Scan for the cell matching the given text and deliver its (x, y) coordinate at center. 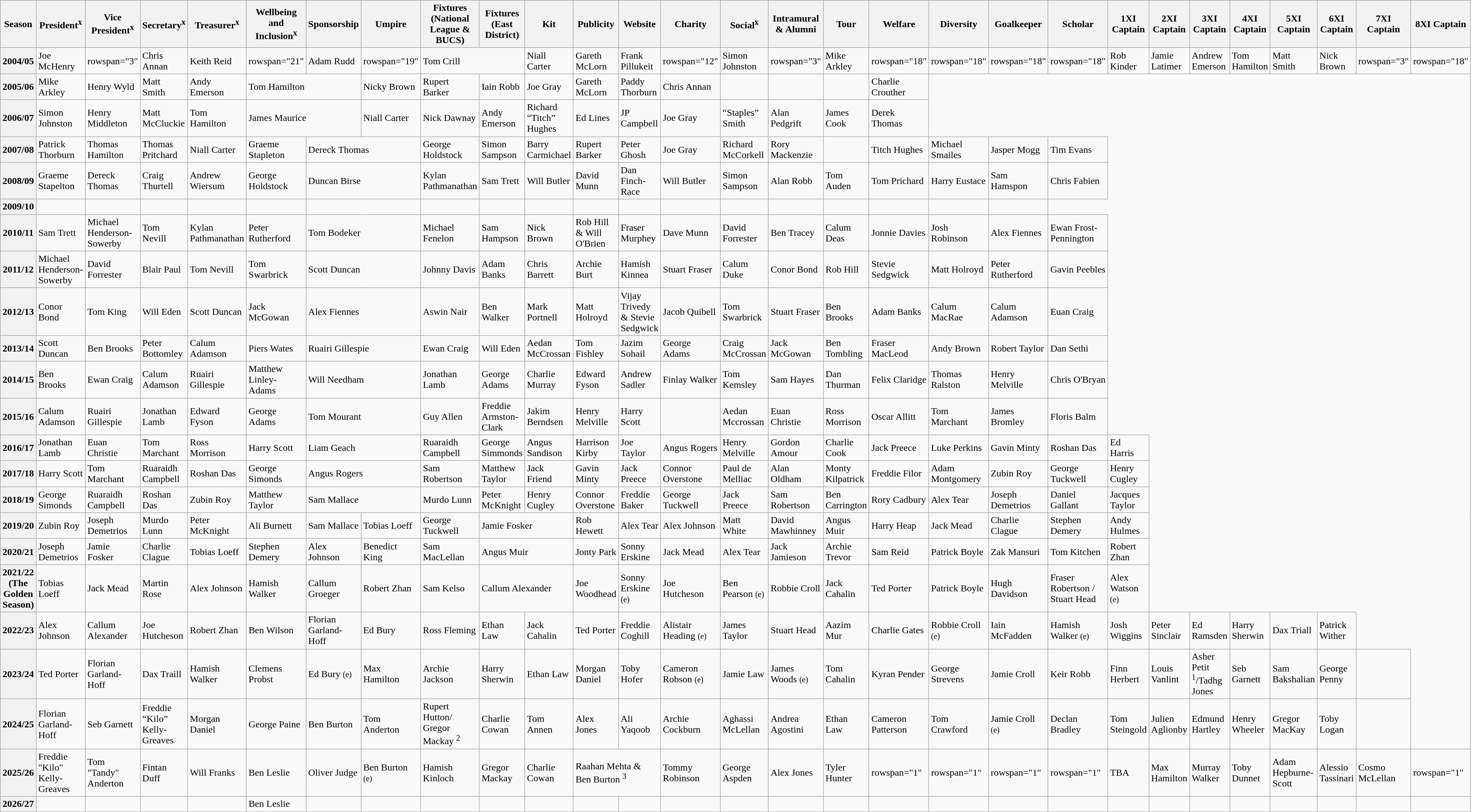
Joe Taylor (640, 448)
Jakim Berndsen (549, 417)
Gregor MacKay (1294, 724)
Henry Wheeler (1250, 724)
Duncan Birse (363, 181)
2012/13 (18, 311)
Blair Paul (164, 269)
2015/16 (18, 417)
2016/17 (18, 448)
Gregor Mackay (502, 772)
Vijay Trivedy & Stevie Sedgwick (640, 311)
Guy Allen (450, 417)
Clemens Probst (276, 674)
Matthew Linley-Adams (276, 379)
George Strevens (959, 674)
Ali Burnett (276, 526)
Welfare (899, 24)
2022/23 (18, 630)
Tour (846, 24)
Thomas Ralston (959, 379)
Jack Friend (549, 474)
2023/24 (18, 674)
Harry Heap (899, 526)
James Taylor (744, 630)
Chris O'Bryan (1078, 379)
Website (640, 24)
Ben Burton (334, 724)
2010/11 (18, 233)
Stevie Sedgwick (899, 269)
Tom Cahalin (846, 674)
Oliver Judge (334, 772)
Sam Hayes (796, 379)
Cameron Patterson (899, 724)
Zak Mansuri (1018, 551)
Tom Steingold (1129, 724)
Nick Dawnay (450, 118)
Paddy Thorburn (640, 87)
Mark Portnell (549, 311)
rowspan="21" (276, 61)
Iain Robb (502, 87)
Sam Hampson (502, 233)
Ross Fleming (450, 630)
JP Campbell (640, 118)
James Maurice (303, 118)
Robbie Croll (796, 588)
David Mawhinney (796, 526)
Alan Robb (796, 181)
James Cook (846, 118)
Charlie Murray (549, 379)
Tyler Hunter (846, 772)
Andrew Emerson (1210, 61)
Richard McCorkell (744, 149)
Adam Rudd (334, 61)
Stuart Head (796, 630)
Ben Pearson (e) (744, 588)
Socialx (744, 24)
2017/18 (18, 474)
Toby Logan (1337, 724)
Graeme Stapelton (61, 181)
Ed Bury (391, 630)
Aedan Mccrossan (744, 417)
Tom King (113, 311)
Joe Woodhead (596, 588)
Dan Thurman (846, 379)
Aswin Nair (450, 311)
Sonny Erskine (640, 551)
Intramural & Alumni (796, 24)
Goalkeeper (1018, 24)
Adam Montgomery (959, 474)
Derek Thomas (899, 118)
Michael Smailes (959, 149)
Edmund Hartley (1210, 724)
Liam Geach (363, 448)
Ed Bury (e) (334, 674)
James Bromley (1018, 417)
George Penny (1337, 674)
Gordon Amour (796, 448)
2026/27 (18, 804)
Ben Wilson (276, 630)
Peter Bottomley (164, 348)
Scholar (1078, 24)
Johnny Davis (450, 269)
Rupert Hutton/ Gregor Mackay 2 (450, 724)
Patrick Thorburn (61, 149)
Jamie Latimer (1169, 61)
Will Needham (363, 379)
Archie Trevor (846, 551)
Murray Walker (1210, 772)
Tom Anderton (391, 724)
Benedict King (391, 551)
Charity (690, 24)
James Woods (e) (796, 674)
Ali Yaqoob (640, 724)
Tom "Tandy" Anderton (113, 772)
Andy Brown (959, 348)
Dax Triall (1294, 630)
Henry Middleton (113, 118)
Aazim Mur (846, 630)
Rob Hewett (596, 526)
Ben Burton (e) (391, 772)
Peter Sinclair (1169, 630)
Ed Harris (1129, 448)
2005/06 (18, 87)
Peter Ghosh (640, 149)
Josh Wiggins (1129, 630)
Tom Bodeker (363, 233)
Calum Duke (744, 269)
rowspan="19" (391, 61)
8XI Captain (1441, 24)
7XI Captain (1384, 24)
5XI Captain (1294, 24)
Kit (549, 24)
Kyran Pender (899, 674)
Tom Kitchen (1078, 551)
Paul de Melliac (744, 474)
Andy Hulmes (1129, 526)
Jamie Croll (e) (1018, 724)
Chris Fabien (1078, 181)
Declan Bradley (1078, 724)
Rory Cadbury (899, 500)
Angus Sandison (549, 448)
Hamish Kinloch (450, 772)
2004/05 (18, 61)
Rory Mackenzie (796, 149)
Archie Jackson (450, 674)
Ben Tracey (796, 233)
David Munn (596, 181)
Finn Herbert (1129, 674)
Harrison Kirby (596, 448)
Andrea Agostini (796, 724)
Sonny Erskine (e) (640, 588)
Felix Claridge (899, 379)
Freddie Baker (640, 500)
Dax Traill (164, 674)
Tom Prichard (899, 181)
Charlie Cook (846, 448)
Secretaryx (164, 24)
Freddie “Kilo” Kelly-Greaves (164, 724)
Henry Wyld (113, 87)
Floris Balm (1078, 417)
Daniel Gallant (1078, 500)
Toby Dunnet (1250, 772)
Matt White (744, 526)
Ben Walker (502, 311)
Michael Fenelon (450, 233)
Asher Petit 1/Tadhg Jones (1210, 674)
Fixtures (East District) (502, 24)
Aedan McCrossan (549, 348)
Josh Robinson (959, 233)
Vice Presidentx (113, 24)
George Aspden (744, 772)
6XI Captain (1337, 24)
Jamie Croll (1018, 674)
Craig McCrossan (744, 348)
2013/14 (18, 348)
Tom Mourant (363, 417)
Freddie Filor (899, 474)
Gavin Peebles (1078, 269)
Freddie Armston-Clark (502, 417)
Patrick Wither (1337, 630)
Piers Wates (276, 348)
Rob Hill & Will O'Brien (596, 233)
Charlie Crouther (899, 87)
Richard “Titch” Hughes (549, 118)
Sam Hamspon (1018, 181)
Monty Kilpatrick (846, 474)
Adam Hepburne-Scott (1294, 772)
Sam MacLellan (450, 551)
Titch Hughes (899, 149)
Rob Kinder (1129, 61)
Jacob Quibell (690, 311)
Andrew Sadler (640, 379)
Graeme Stapleton (276, 149)
rowspan="12" (690, 61)
Rob Hill (846, 269)
Frank Pillukeit (640, 61)
George Simmonds (502, 448)
Jacques Taylor (1129, 500)
Ben Tombling (846, 348)
Alessio Tassinari (1337, 772)
2008/09 (18, 181)
Luke Perkins (959, 448)
TBA (1129, 772)
Nicky Brown (391, 87)
2025/26 (18, 772)
Tim Evans (1078, 149)
Thomas Pritchard (164, 149)
Hamish Kinnea (640, 269)
1XI Captain (1129, 24)
Alex Watson (e) (1129, 588)
George Paine (276, 724)
Fintan Duff (164, 772)
Fraser MacLeod (899, 348)
Publicity (596, 24)
4XI Captain (1250, 24)
Wellbeing and Inclusionx (276, 24)
Keir Robb (1078, 674)
Presidentx (61, 24)
Fraser Robertson / Stuart Head (1078, 588)
Hugh Davidson (1018, 588)
Charlie Gates (899, 630)
Raahan Mehta & Ben Burton 3 (617, 772)
Martin Rose (164, 588)
Finlay Walker (690, 379)
2019/20 (18, 526)
Diversity (959, 24)
2014/15 (18, 379)
Cameron Robson (e) (690, 674)
Ed Lines (596, 118)
Alan Pedgrift (796, 118)
Thomas Hamilton (113, 149)
2021/22(The Golden Season) (18, 588)
Julien Aglionby (1169, 724)
“Staples” Smith (744, 118)
Dan Sethi (1078, 348)
Jonty Park (596, 551)
Jonnie Davies (899, 233)
Robbie Croll (e) (959, 630)
Craig Thurtell (164, 181)
Oscar Allitt (899, 417)
Jack Jamieson (796, 551)
Season (18, 24)
Ben Carrington (846, 500)
Dave Munn (690, 233)
Jasper Mogg (1018, 149)
2007/08 (18, 149)
Will Franks (217, 772)
Chris Barrett (549, 269)
Louis Vanlint (1169, 674)
Andrew Wiersum (217, 181)
Iain McFadden (1018, 630)
Ed Ramsden (1210, 630)
Euan Craig (1078, 311)
Alan Oldham (796, 474)
Umpire (391, 24)
Fraser Murphey (640, 233)
Freddie "Kilo" Kelly-Greaves (61, 772)
Hamish Walker (e) (1078, 630)
Tom Crawford (959, 724)
2011/12 (18, 269)
3XI Captain (1210, 24)
Archie Cockburn (690, 724)
Jamie Law (744, 674)
Treasurerx (217, 24)
2006/07 (18, 118)
Archie Burt (596, 269)
Callum Groeger (334, 588)
2018/19 (18, 500)
Dan Finch-Race (640, 181)
Tommy Robinson (690, 772)
Matt McCluckie (164, 118)
Alistair Heading (e) (690, 630)
Fixtures (National League & BUCS) (450, 24)
Jazim Sohail (640, 348)
Calum Deas (846, 233)
Tom Annen (549, 724)
Tom Crill (473, 61)
Tom Kemsley (744, 379)
Aghassi McLellan (744, 724)
Sam Bakshalian (1294, 674)
Tom Fishley (596, 348)
2XI Captain (1169, 24)
Sponsorship (334, 24)
Joe McHenry (61, 61)
Barry Carmichael (549, 149)
Cosmo McLellan (1384, 772)
2009/10 (18, 207)
Sam Reid (899, 551)
2020/21 (18, 551)
Harry Eustace (959, 181)
Robert Taylor (1018, 348)
Sam Kelso (450, 588)
Keith Reid (217, 61)
Tom Auden (846, 181)
Ewan Frost-Pennington (1078, 233)
Toby Hofer (640, 674)
2024/25 (18, 724)
Calum MacRae (959, 311)
Freddie Coghill (640, 630)
